Output the (x, y) coordinate of the center of the cell containing the given text.  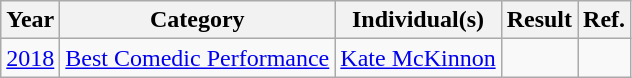
Kate McKinnon (418, 58)
Individual(s) (418, 20)
Ref. (604, 20)
2018 (30, 58)
Result (539, 20)
Category (198, 20)
Year (30, 20)
Best Comedic Performance (198, 58)
